Locate the cell with the specified text and output its [X, Y] center coordinate. 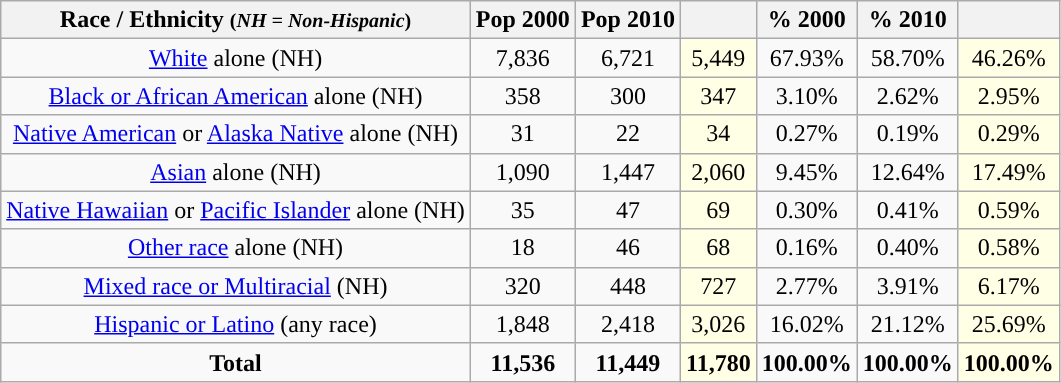
0.27% [806, 134]
1,447 [628, 172]
21.12% [908, 324]
12.64% [908, 172]
3.91% [908, 286]
Asian alone (NH) [236, 172]
17.49% [1008, 172]
3.10% [806, 96]
35 [522, 210]
Race / Ethnicity (NH = Non-Hispanic) [236, 20]
67.93% [806, 58]
White alone (NH) [236, 58]
Mixed race or Multiracial (NH) [236, 286]
0.59% [1008, 210]
300 [628, 96]
46 [628, 248]
2.77% [806, 286]
11,449 [628, 362]
0.58% [1008, 248]
68 [718, 248]
69 [718, 210]
58.70% [908, 58]
25.69% [1008, 324]
347 [718, 96]
2,418 [628, 324]
0.19% [908, 134]
358 [522, 96]
Black or African American alone (NH) [236, 96]
18 [522, 248]
% 2010 [908, 20]
6,721 [628, 58]
0.41% [908, 210]
7,836 [522, 58]
0.30% [806, 210]
0.40% [908, 248]
% 2000 [806, 20]
727 [718, 286]
11,536 [522, 362]
9.45% [806, 172]
2,060 [718, 172]
34 [718, 134]
Hispanic or Latino (any race) [236, 324]
2.95% [1008, 96]
47 [628, 210]
Other race alone (NH) [236, 248]
0.29% [1008, 134]
5,449 [718, 58]
22 [628, 134]
16.02% [806, 324]
11,780 [718, 362]
Pop 2000 [522, 20]
0.16% [806, 248]
31 [522, 134]
2.62% [908, 96]
1,090 [522, 172]
6.17% [1008, 286]
Native American or Alaska Native alone (NH) [236, 134]
448 [628, 286]
320 [522, 286]
Native Hawaiian or Pacific Islander alone (NH) [236, 210]
3,026 [718, 324]
46.26% [1008, 58]
Total [236, 362]
Pop 2010 [628, 20]
1,848 [522, 324]
